Identify which cell holds the provided text, then report its [X, Y] central coordinate. 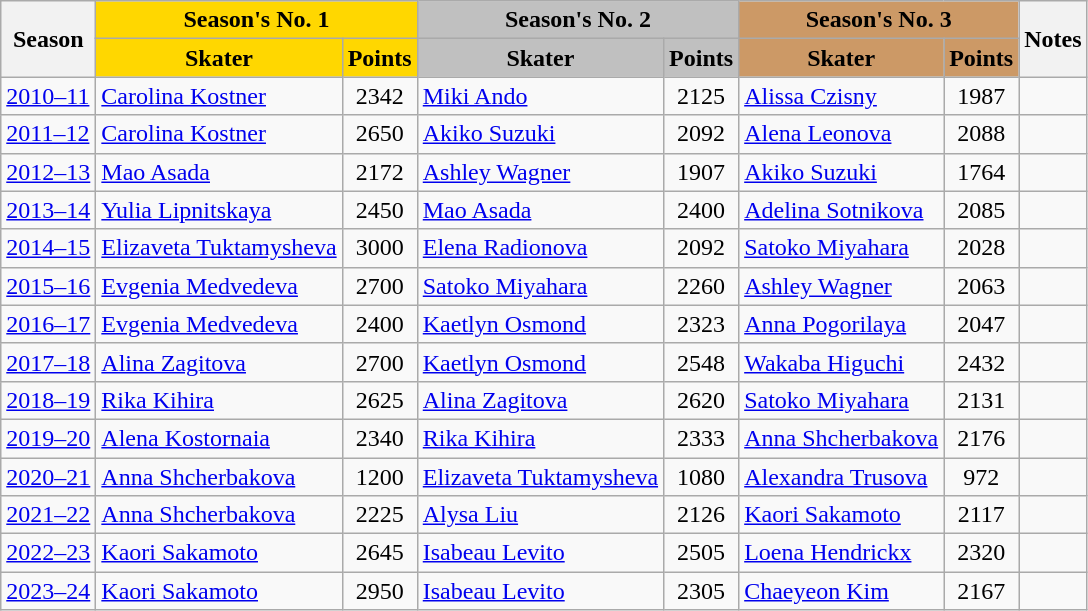
2010–11 [48, 96]
2305 [702, 591]
2176 [982, 438]
1764 [982, 172]
Notes [1053, 39]
Season's No. 2 [578, 20]
2016–17 [48, 324]
3000 [380, 248]
2131 [982, 400]
Elena Radionova [540, 248]
2650 [380, 134]
2047 [982, 324]
2320 [982, 553]
2645 [380, 553]
2022–23 [48, 553]
2167 [982, 591]
2020–21 [48, 477]
2950 [380, 591]
Alysa Liu [540, 515]
972 [982, 477]
Alena Kostornaia [219, 438]
Season [48, 39]
2063 [982, 286]
2333 [702, 438]
2018–19 [48, 400]
1907 [702, 172]
2172 [380, 172]
Season's No. 3 [879, 20]
1080 [702, 477]
2342 [380, 96]
2125 [702, 96]
2625 [380, 400]
2548 [702, 362]
2126 [702, 515]
2019–20 [48, 438]
Adelina Sotnikova [842, 210]
2088 [982, 134]
2323 [702, 324]
2340 [380, 438]
Yulia Lipnitskaya [219, 210]
Loena Hendrickx [842, 553]
2450 [380, 210]
Chaeyeon Kim [842, 591]
2015–16 [48, 286]
Wakaba Higuchi [842, 362]
Anna Pogorilaya [842, 324]
2011–12 [48, 134]
2432 [982, 362]
1987 [982, 96]
2505 [702, 553]
2085 [982, 210]
2028 [982, 248]
2012–13 [48, 172]
2021–22 [48, 515]
2117 [982, 515]
1200 [380, 477]
Season's No. 1 [256, 20]
2225 [380, 515]
Alissa Czisny [842, 96]
2023–24 [48, 591]
2620 [702, 400]
Alena Leonova [842, 134]
2014–15 [48, 248]
2013–14 [48, 210]
Miki Ando [540, 96]
2260 [702, 286]
2017–18 [48, 362]
Alexandra Trusova [842, 477]
